Extract the (x, y) coordinate from the center of the cell holding the provided text.  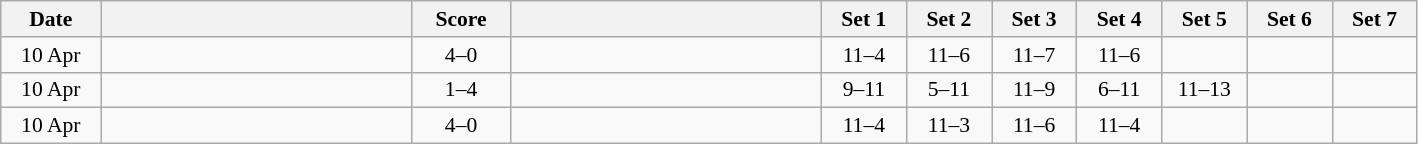
11–3 (948, 126)
Set 3 (1034, 19)
Set 7 (1374, 19)
1–4 (461, 90)
Score (461, 19)
Set 5 (1204, 19)
6–11 (1120, 90)
9–11 (864, 90)
Set 4 (1120, 19)
11–9 (1034, 90)
Date (51, 19)
Set 6 (1290, 19)
5–11 (948, 90)
Set 2 (948, 19)
11–7 (1034, 55)
11–13 (1204, 90)
Set 1 (864, 19)
